Find where the given text appears and provide that cell's center as (x, y) coordinate. 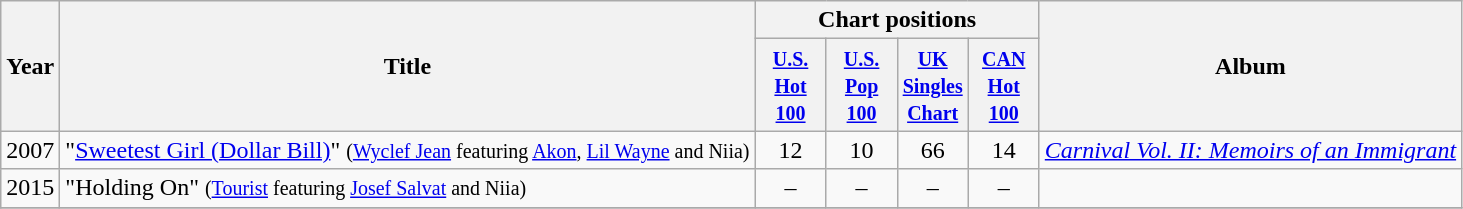
2007 (30, 150)
Year (30, 66)
12 (790, 150)
14 (1004, 150)
U.S. Hot 100 (790, 85)
UK Singles Chart (932, 85)
"Sweetest Girl (Dollar Bill)" (Wyclef Jean featuring Akon, Lil Wayne and Niia) (408, 150)
10 (862, 150)
Carnival Vol. II: Memoirs of an Immigrant (1250, 150)
U.S.Pop 100 (862, 85)
Title (408, 66)
"Holding On" (Tourist featuring Josef Salvat and Niia) (408, 188)
66 (932, 150)
2015 (30, 188)
CAN Hot 100 (1004, 85)
Chart positions (897, 20)
Album (1250, 66)
